Locate the cell with the specified text and output its (x, y) center coordinate. 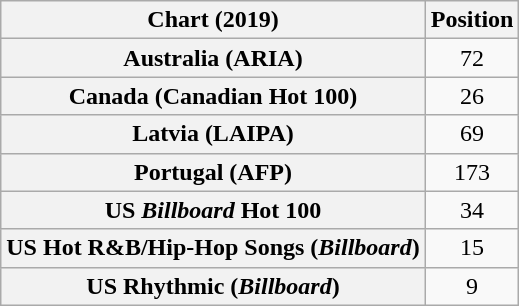
26 (472, 96)
US Billboard Hot 100 (213, 210)
15 (472, 248)
9 (472, 286)
Chart (2019) (213, 20)
69 (472, 134)
US Hot R&B/Hip-Hop Songs (Billboard) (213, 248)
US Rhythmic (Billboard) (213, 286)
72 (472, 58)
Position (472, 20)
Australia (ARIA) (213, 58)
Portugal (AFP) (213, 172)
34 (472, 210)
173 (472, 172)
Canada (Canadian Hot 100) (213, 96)
Latvia (LAIPA) (213, 134)
